Scan for the cell matching the given text and deliver its (X, Y) coordinate at center. 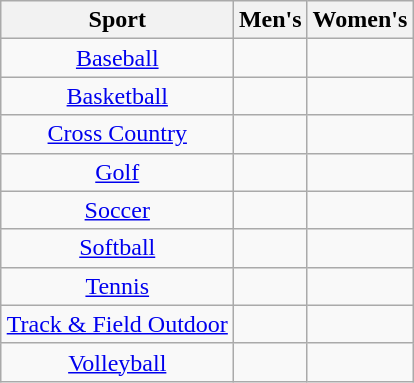
Soccer (117, 210)
Sport (117, 20)
Track & Field Outdoor (117, 324)
Softball (117, 248)
Golf (117, 172)
Tennis (117, 286)
Men's (270, 20)
Volleyball (117, 362)
Baseball (117, 58)
Women's (360, 20)
Basketball (117, 96)
Cross Country (117, 134)
